Return (X, Y) of the center of cell containing provided text 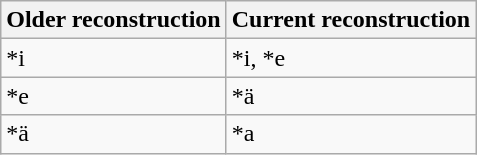
Older reconstruction (114, 20)
*i (114, 58)
*a (350, 134)
*i, *e (350, 58)
Current reconstruction (350, 20)
*e (114, 96)
